Find where the given text appears and provide that cell's center as [x, y] coordinate. 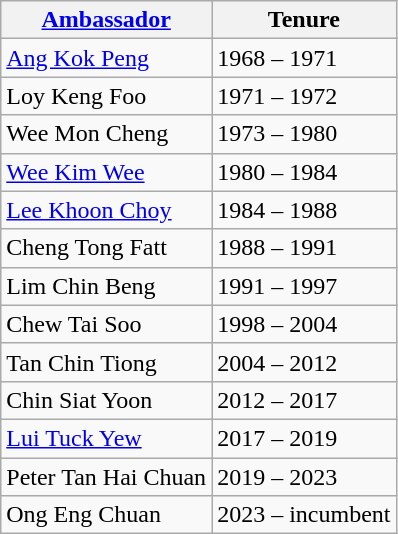
2004 – 2012 [304, 362]
Tenure [304, 20]
1988 – 1991 [304, 248]
Tan Chin Tiong [106, 362]
Ang Kok Peng [106, 58]
1998 – 2004 [304, 324]
Lim Chin Beng [106, 286]
Chin Siat Yoon [106, 400]
Lee Khoon Choy [106, 210]
Ambassador [106, 20]
Wee Mon Cheng [106, 134]
2019 – 2023 [304, 477]
1973 – 1980 [304, 134]
Peter Tan Hai Chuan [106, 477]
1991 – 1997 [304, 286]
Ong Eng Chuan [106, 515]
Loy Keng Foo [106, 96]
1984 – 1988 [304, 210]
1968 – 1971 [304, 58]
Lui Tuck Yew [106, 438]
Chew Tai Soo [106, 324]
1971 – 1972 [304, 96]
Wee Kim Wee [106, 172]
2017 – 2019 [304, 438]
1980 – 1984 [304, 172]
2023 – incumbent [304, 515]
2012 – 2017 [304, 400]
Cheng Tong Fatt [106, 248]
